Provide the [X, Y] coordinate of the cell's center where the given text is located.  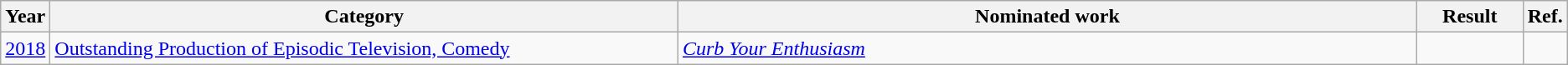
2018 [25, 48]
Ref. [1545, 17]
Nominated work [1047, 17]
Year [25, 17]
Curb Your Enthusiasm [1047, 48]
Result [1469, 17]
Outstanding Production of Episodic Television, Comedy [364, 48]
Category [364, 17]
